Locate the cell with the specified text and output its (X, Y) center coordinate. 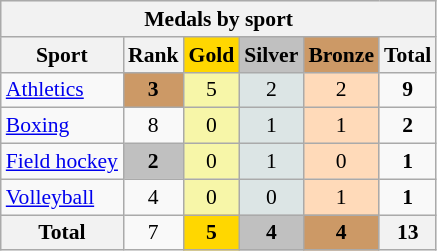
Silver (271, 55)
Field hockey (62, 162)
8 (154, 126)
Athletics (62, 90)
3 (154, 90)
13 (408, 233)
Volleyball (62, 197)
Bronze (341, 55)
Gold (212, 55)
Medals by sport (219, 19)
Boxing (62, 126)
Rank (154, 55)
7 (154, 233)
9 (408, 90)
Sport (62, 55)
